Provide the (x, y) coordinate of the cell's center where the given text is located.  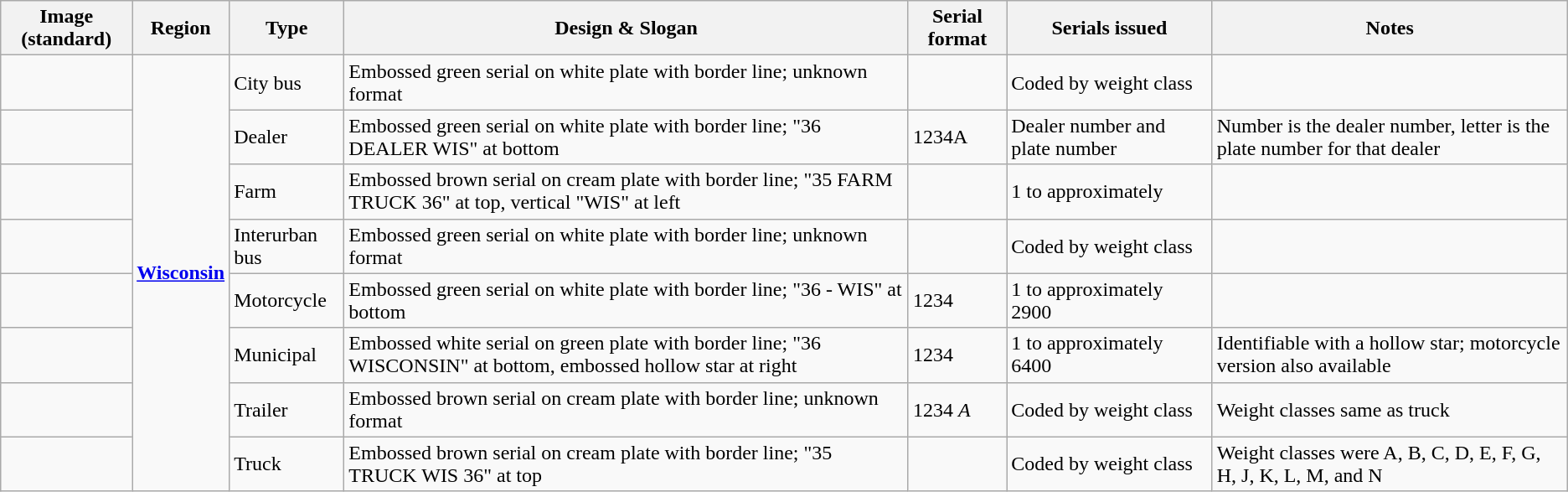
Notes (1390, 28)
Embossed brown serial on cream plate with border line; "35 TRUCK WIS 36" at top (627, 464)
City bus (286, 82)
1234 A (957, 409)
Dealer (286, 137)
Number is the dealer number, letter is the plate number for that dealer (1390, 137)
Weight classes same as truck (1390, 409)
1234A (957, 137)
Motorcycle (286, 300)
Embossed green serial on white plate with border line; "36 DEALER WIS" at bottom (627, 137)
Municipal (286, 355)
Type (286, 28)
Region (181, 28)
Wisconsin (181, 273)
Truck (286, 464)
Design & Slogan (627, 28)
Image (standard) (67, 28)
Serials issued (1109, 28)
Interurban bus (286, 246)
1 to approximately (1109, 191)
Trailer (286, 409)
Weight classes were A, B, C, D, E, F, G, H, J, K, L, M, and N (1390, 464)
Embossed white serial on green plate with border line; "36 WISCONSIN" at bottom, embossed hollow star at right (627, 355)
Embossed brown serial on cream plate with border line; unknown format (627, 409)
Embossed brown serial on cream plate with border line; "35 FARM TRUCK 36" at top, vertical "WIS" at left (627, 191)
Identifiable with a hollow star; motorcycle version also available (1390, 355)
Embossed green serial on white plate with border line; "36 - WIS" at bottom (627, 300)
1 to approximately 2900 (1109, 300)
Dealer number and plate number (1109, 137)
1 to approximately 6400 (1109, 355)
Farm (286, 191)
Serial format (957, 28)
